Return the (x, y) coordinate for the center point of the cell that contains the specified text.  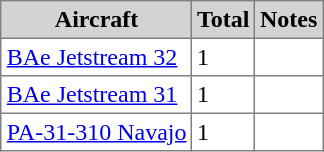
BAe Jetstream 31 (96, 95)
BAe Jetstream 32 (96, 57)
PA-31-310 Navajo (96, 132)
Total (224, 20)
Notes (289, 20)
Aircraft (96, 20)
